Determine the (X, Y) coordinate at the center of the cell enclosing the given text.  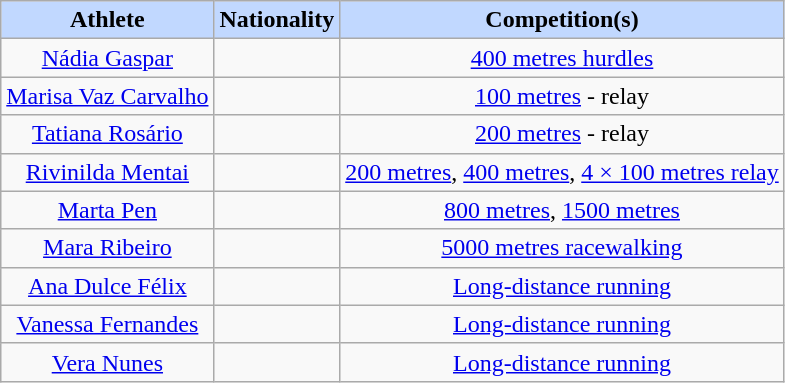
Vanessa Fernandes (108, 324)
200 metres - relay (562, 134)
800 metres, 1500 metres (562, 210)
Mara Ribeiro (108, 248)
Nádia Gaspar (108, 58)
Rivinilda Mentai (108, 172)
Marta Pen (108, 210)
400 metres hurdles (562, 58)
Vera Nunes (108, 362)
Athlete (108, 20)
Ana Dulce Félix (108, 286)
200 metres, 400 metres, 4 × 100 metres relay (562, 172)
5000 metres racewalking (562, 248)
Competition(s) (562, 20)
Nationality (277, 20)
Tatiana Rosário (108, 134)
100 metres - relay (562, 96)
Marisa Vaz Carvalho (108, 96)
